Return [x, y] of the center of cell containing provided text 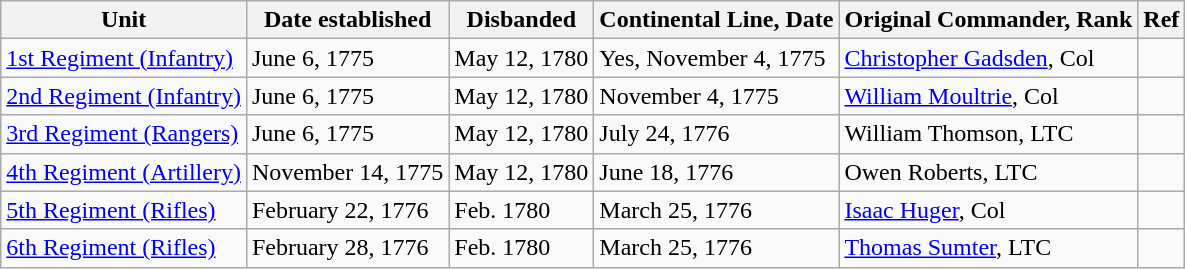
William Moultrie, Col [988, 96]
Ref [1162, 20]
1st Regiment (Infantry) [124, 58]
June 18, 1776 [716, 172]
November 4, 1775 [716, 96]
July 24, 1776 [716, 134]
Continental Line, Date [716, 20]
November 14, 1775 [347, 172]
William Thomson, LTC [988, 134]
3rd Regiment (Rangers) [124, 134]
2nd Regiment (Infantry) [124, 96]
Thomas Sumter, LTC [988, 248]
Date established [347, 20]
Disbanded [522, 20]
Unit [124, 20]
5th Regiment (Rifles) [124, 210]
February 28, 1776 [347, 248]
4th Regiment (Artillery) [124, 172]
6th Regiment (Rifles) [124, 248]
Christopher Gadsden, Col [988, 58]
February 22, 1776 [347, 210]
Original Commander, Rank [988, 20]
Owen Roberts, LTC [988, 172]
Isaac Huger, Col [988, 210]
Yes, November 4, 1775 [716, 58]
